Search for the cell housing the specified text and yield its [x, y] center coordinate. 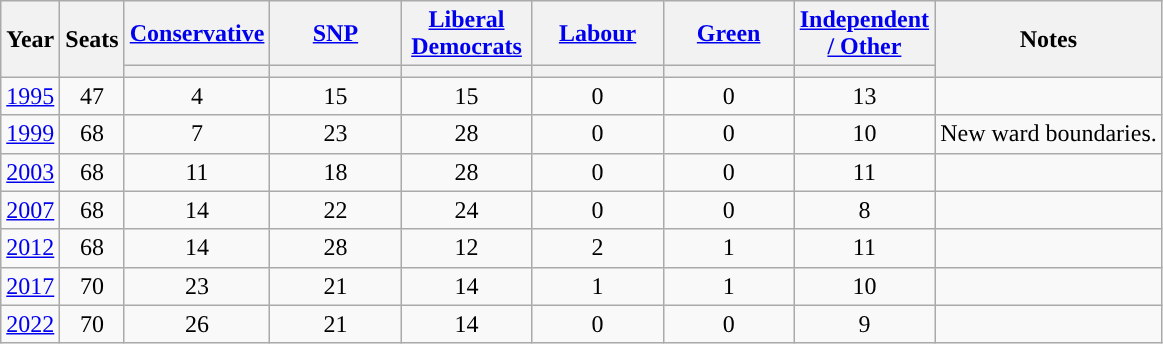
2017 [30, 286]
2022 [30, 324]
4 [197, 96]
Conservative [197, 34]
Independent / Other [864, 34]
2007 [30, 210]
Labour [598, 34]
1995 [30, 96]
47 [92, 96]
12 [466, 248]
8 [864, 210]
Liberal Democrats [466, 34]
1999 [30, 134]
24 [466, 210]
22 [336, 210]
Notes [1049, 39]
13 [864, 96]
New ward boundaries. [1049, 134]
Seats [92, 39]
2003 [30, 172]
Green [728, 34]
26 [197, 324]
Year [30, 39]
9 [864, 324]
7 [197, 134]
2012 [30, 248]
18 [336, 172]
SNP [336, 34]
2 [598, 248]
